Detect which cell encompasses the target text, then output its [x, y] center coordinate. 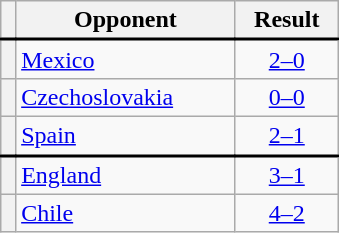
Opponent [126, 20]
4–2 [286, 213]
Spain [126, 136]
Mexico [126, 60]
0–0 [286, 97]
3–1 [286, 174]
2–1 [286, 136]
Result [286, 20]
2–0 [286, 60]
Czechoslovakia [126, 97]
England [126, 174]
Chile [126, 213]
